Extract the (x, y) coordinate from the center of the cell holding the provided text.  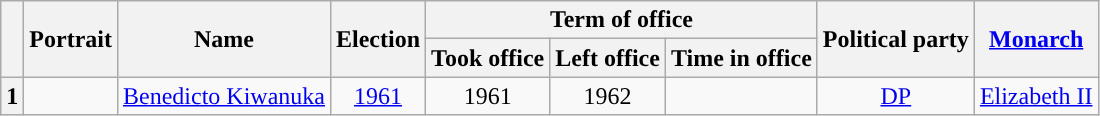
Left office (608, 58)
1962 (608, 96)
Portrait (71, 39)
Political party (896, 39)
Benedicto Kiwanuka (224, 96)
Election (378, 39)
Took office (488, 58)
Name (224, 39)
Term of office (622, 20)
Time in office (741, 58)
Monarch (1036, 39)
DP (896, 96)
1 (12, 96)
Elizabeth II (1036, 96)
